Extract the (X, Y) coordinate from the center of the cell holding the provided text.  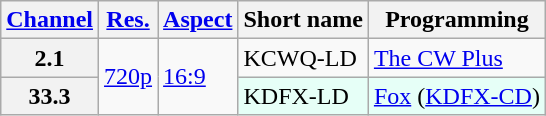
16:9 (198, 77)
Res. (128, 20)
Programming (456, 20)
2.1 (50, 58)
Aspect (198, 20)
Channel (50, 20)
Fox (KDFX-CD) (456, 96)
Short name (303, 20)
720p (128, 77)
KCWQ-LD (303, 58)
KDFX-LD (303, 96)
33.3 (50, 96)
The CW Plus (456, 58)
